Pinpoint the cell where the given text exists, returning its (x, y) midpoint coordinate. 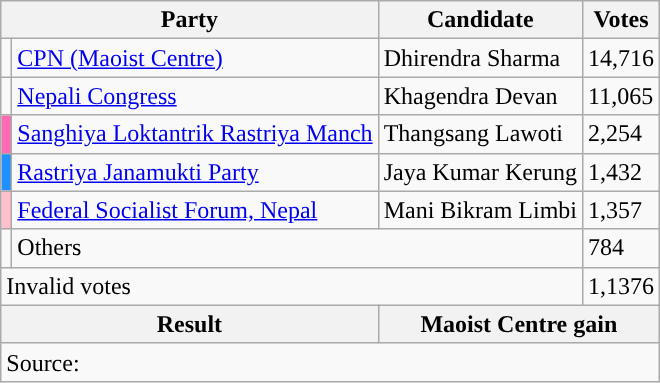
2,254 (622, 134)
Source: (330, 362)
14,716 (622, 58)
Dhirendra Sharma (480, 58)
Rastriya Janamukti Party (195, 172)
Invalid votes (292, 286)
1,357 (622, 210)
CPN (Maoist Centre) (195, 58)
1,1376 (622, 286)
1,432 (622, 172)
Mani Bikram Limbi (480, 210)
784 (622, 248)
Sanghiya Loktantrik Rastriya Manch (195, 134)
Party (190, 20)
Candidate (480, 20)
Result (190, 324)
11,065 (622, 96)
Jaya Kumar Kerung (480, 172)
Votes (622, 20)
Thangsang Lawoti (480, 134)
Federal Socialist Forum, Nepal (195, 210)
Maoist Centre gain (518, 324)
Others (298, 248)
Khagendra Devan (480, 96)
Nepali Congress (195, 96)
